Return the [x, y] coordinate for the center point of the cell that contains the specified text.  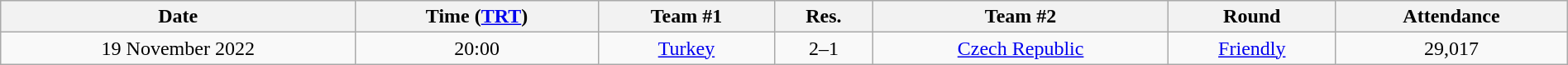
Friendly [1252, 48]
2–1 [824, 48]
Res. [824, 17]
Time (TRT) [477, 17]
Team #1 [686, 17]
Czech Republic [1021, 48]
Date [179, 17]
20:00 [477, 48]
29,017 [1452, 48]
Round [1252, 17]
Turkey [686, 48]
Team #2 [1021, 17]
Attendance [1452, 17]
19 November 2022 [179, 48]
